Detect which cell encompasses the target text, then output its (x, y) center coordinate. 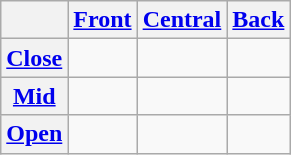
Front (102, 20)
Back (258, 20)
Central (182, 20)
Open (34, 134)
Mid (34, 96)
Close (34, 58)
